Identify which cell holds the provided text, then report its [X, Y] central coordinate. 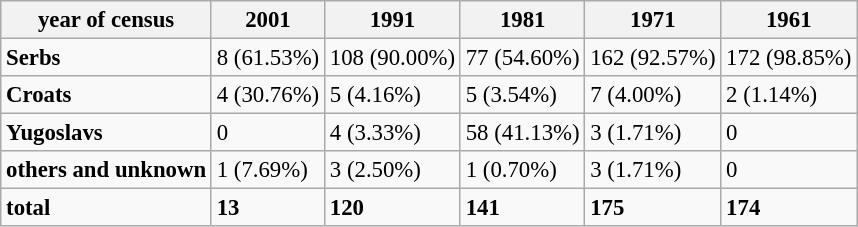
1961 [789, 20]
58 (41.13%) [522, 133]
1 (0.70%) [522, 170]
175 [653, 208]
4 (30.76%) [268, 95]
5 (3.54%) [522, 95]
total [106, 208]
174 [789, 208]
77 (54.60%) [522, 58]
1991 [393, 20]
Croats [106, 95]
172 (98.85%) [789, 58]
8 (61.53%) [268, 58]
141 [522, 208]
3 (2.50%) [393, 170]
4 (3.33%) [393, 133]
2001 [268, 20]
Serbs [106, 58]
1 (7.69%) [268, 170]
5 (4.16%) [393, 95]
7 (4.00%) [653, 95]
162 (92.57%) [653, 58]
Yugoslavs [106, 133]
120 [393, 208]
13 [268, 208]
2 (1.14%) [789, 95]
108 (90.00%) [393, 58]
1981 [522, 20]
others and unknown [106, 170]
year of census [106, 20]
1971 [653, 20]
